Capture the cell that displays the provided text and extract its (x, y) central coordinate. 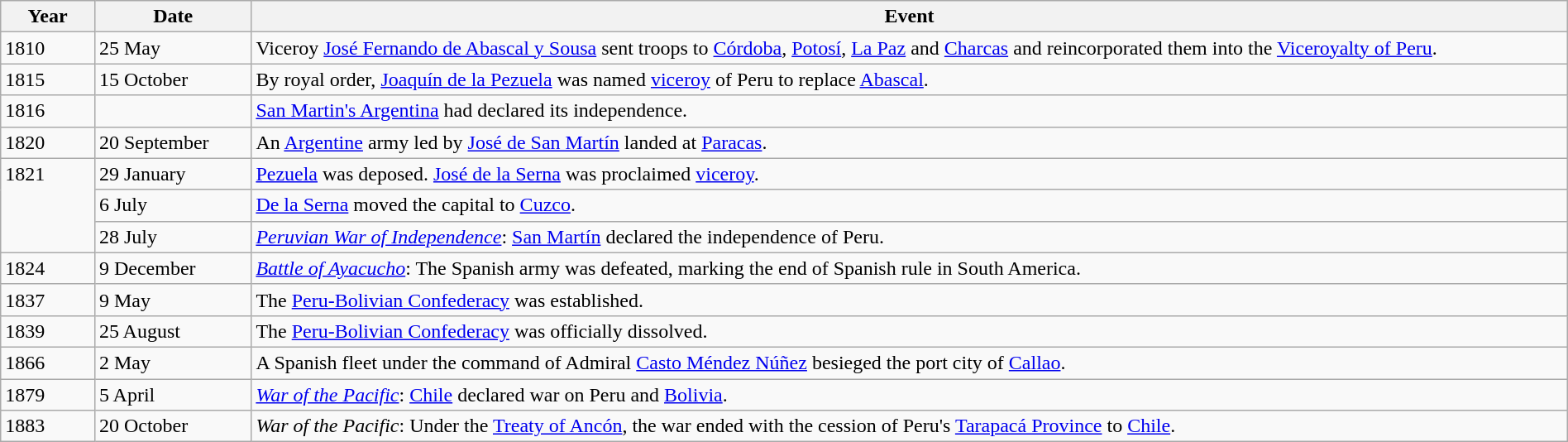
1820 (48, 142)
9 May (172, 300)
5 April (172, 395)
War of the Pacific: Under the Treaty of Ancón, the war ended with the cession of Peru's Tarapacá Province to Chile. (910, 426)
1821 (48, 205)
15 October (172, 79)
1879 (48, 395)
6 July (172, 205)
De la Serna moved the capital to Cuzco. (910, 205)
The Peru-Bolivian Confederacy was established. (910, 300)
A Spanish fleet under the command of Admiral Casto Méndez Núñez besieged the port city of Callao. (910, 363)
1816 (48, 111)
Year (48, 17)
Peruvian War of Independence: San Martín declared the independence of Peru. (910, 237)
By royal order, Joaquín de la Pezuela was named viceroy of Peru to replace Abascal. (910, 79)
2 May (172, 363)
9 December (172, 268)
1839 (48, 331)
The Peru-Bolivian Confederacy was officially dissolved. (910, 331)
1883 (48, 426)
Date (172, 17)
An Argentine army led by José de San Martín landed at Paracas. (910, 142)
20 September (172, 142)
28 July (172, 237)
20 October (172, 426)
Pezuela was deposed. José de la Serna was proclaimed viceroy. (910, 174)
1824 (48, 268)
San Martin's Argentina had declared its independence. (910, 111)
1810 (48, 48)
29 January (172, 174)
Battle of Ayacucho: The Spanish army was defeated, marking the end of Spanish rule in South America. (910, 268)
Viceroy José Fernando de Abascal y Sousa sent troops to Córdoba, Potosí, La Paz and Charcas and reincorporated them into the Viceroyalty of Peru. (910, 48)
25 May (172, 48)
1837 (48, 300)
1815 (48, 79)
1866 (48, 363)
25 August (172, 331)
War of the Pacific: Chile declared war on Peru and Bolivia. (910, 395)
Event (910, 17)
